Provide the [x, y] coordinate of the cell's center where the given text is located.  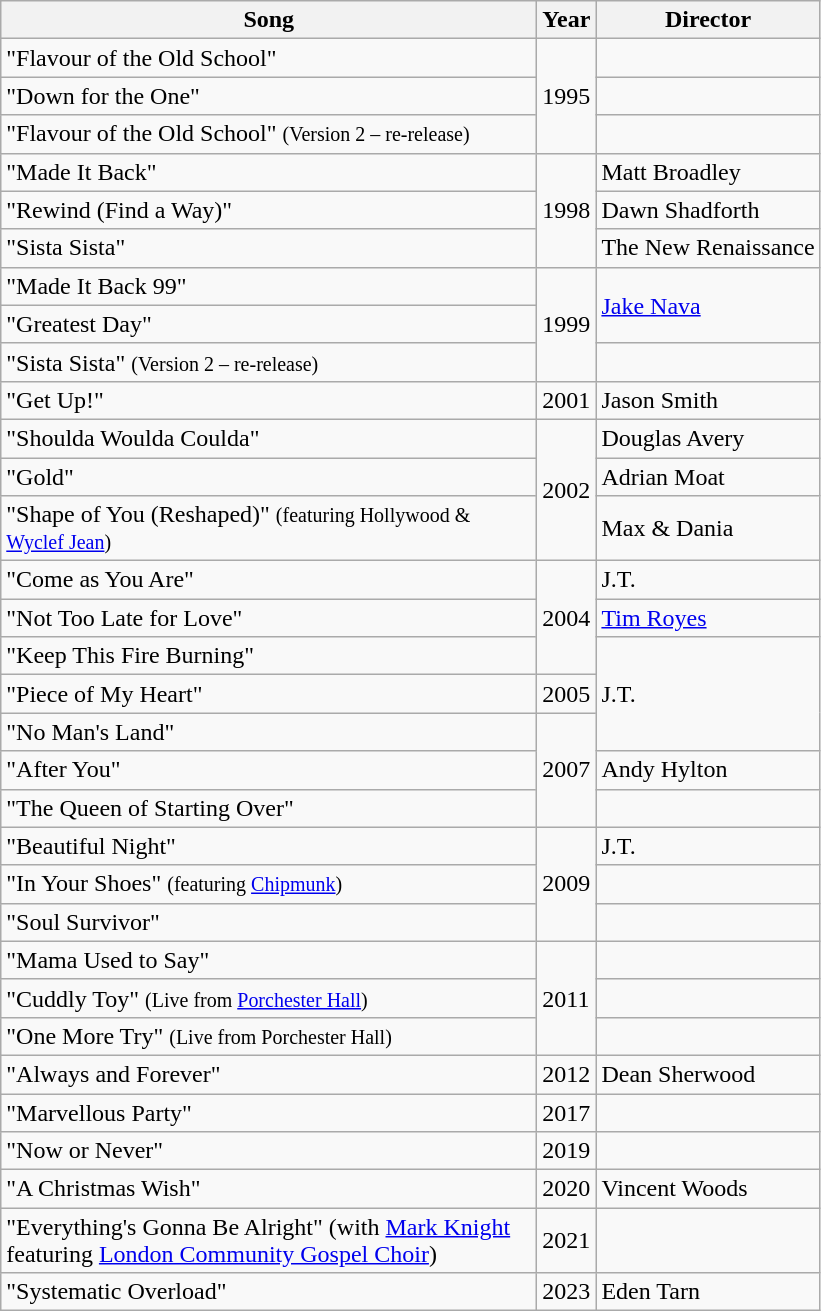
Andy Hylton [708, 770]
"Marvellous Party" [269, 1113]
1999 [566, 324]
"Shape of You (Reshaped)" (featuring Hollywood & Wyclef Jean) [269, 528]
2007 [566, 770]
"Shoulda Woulda Coulda" [269, 438]
2001 [566, 400]
1995 [566, 96]
"Beautiful Night" [269, 846]
"Made It Back 99" [269, 286]
"Sista Sista" [269, 248]
Dawn Shadforth [708, 210]
"Greatest Day" [269, 324]
Dean Sherwood [708, 1074]
Song [269, 20]
The New Renaissance [708, 248]
"Now or Never" [269, 1151]
"Soul Survivor" [269, 922]
"Piece of My Heart" [269, 694]
Matt Broadley [708, 172]
2023 [566, 1292]
2021 [566, 1240]
"Not Too Late for Love" [269, 618]
"Cuddly Toy" (Live from Porchester Hall) [269, 998]
"Mama Used to Say" [269, 960]
Max & Dania [708, 528]
"Flavour of the Old School" [269, 58]
"No Man's Land" [269, 732]
"After You" [269, 770]
2004 [566, 618]
"Keep This Fire Burning" [269, 656]
"A Christmas Wish" [269, 1189]
1998 [566, 210]
"Everything's Gonna Be Alright" (with Mark Knight featuring London Community Gospel Choir) [269, 1240]
2019 [566, 1151]
2005 [566, 694]
2009 [566, 884]
"Systematic Overload" [269, 1292]
Adrian Moat [708, 477]
2002 [566, 490]
Tim Royes [708, 618]
"Get Up!" [269, 400]
Jake Nava [708, 305]
"In Your Shoes" (featuring Chipmunk) [269, 884]
"Come as You Are" [269, 580]
2011 [566, 998]
"Made It Back" [269, 172]
Year [566, 20]
"One More Try" (Live from Porchester Hall) [269, 1036]
"The Queen of Starting Over" [269, 808]
"Flavour of the Old School" (Version 2 – re-release) [269, 134]
2017 [566, 1113]
Douglas Avery [708, 438]
2020 [566, 1189]
Vincent Woods [708, 1189]
Eden Tarn [708, 1292]
"Rewind (Find a Way)" [269, 210]
"Always and Forever" [269, 1074]
Jason Smith [708, 400]
"Sista Sista" (Version 2 – re-release) [269, 362]
2012 [566, 1074]
"Gold" [269, 477]
"Down for the One" [269, 96]
Director [708, 20]
